Identify which cell holds the provided text, then report its [X, Y] central coordinate. 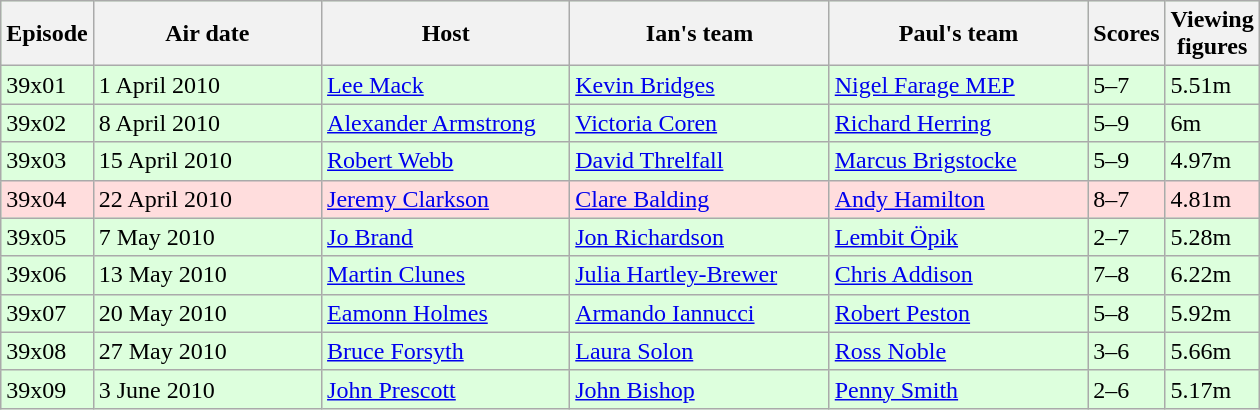
John Bishop [700, 389]
5–7 [1126, 85]
39x02 [47, 123]
Laura Solon [700, 351]
13 May 2010 [207, 275]
Jeremy Clarkson [446, 199]
3–6 [1126, 351]
Jo Brand [446, 237]
5–8 [1126, 313]
Air date [207, 34]
Bruce Forsyth [446, 351]
Ian's team [700, 34]
Clare Balding [700, 199]
Lee Mack [446, 85]
Alexander Armstrong [446, 123]
39x05 [47, 237]
39x01 [47, 85]
5.17m [1212, 389]
Episode [47, 34]
4.97m [1212, 161]
39x03 [47, 161]
Lembit Öpik [958, 237]
1 April 2010 [207, 85]
Scores [1126, 34]
Host [446, 34]
2–7 [1126, 237]
39x08 [47, 351]
5.51m [1212, 85]
Chris Addison [958, 275]
Jon Richardson [700, 237]
Kevin Bridges [700, 85]
4.81m [1212, 199]
Viewing figures [1212, 34]
7–8 [1126, 275]
Marcus Brigstocke [958, 161]
Victoria Coren [700, 123]
Ross Noble [958, 351]
2–6 [1126, 389]
27 May 2010 [207, 351]
22 April 2010 [207, 199]
Richard Herring [958, 123]
Penny Smith [958, 389]
Julia Hartley-Brewer [700, 275]
David Threlfall [700, 161]
39x06 [47, 275]
5.66m [1212, 351]
Robert Webb [446, 161]
8–7 [1126, 199]
6.22m [1212, 275]
39x07 [47, 313]
Nigel Farage MEP [958, 85]
Robert Peston [958, 313]
5.28m [1212, 237]
20 May 2010 [207, 313]
6m [1212, 123]
John Prescott [446, 389]
15 April 2010 [207, 161]
39x09 [47, 389]
Armando Iannucci [700, 313]
Martin Clunes [446, 275]
7 May 2010 [207, 237]
39x04 [47, 199]
3 June 2010 [207, 389]
5.92m [1212, 313]
Eamonn Holmes [446, 313]
Andy Hamilton [958, 199]
8 April 2010 [207, 123]
Paul's team [958, 34]
